Scan for the cell matching the given text and deliver its [x, y] coordinate at center. 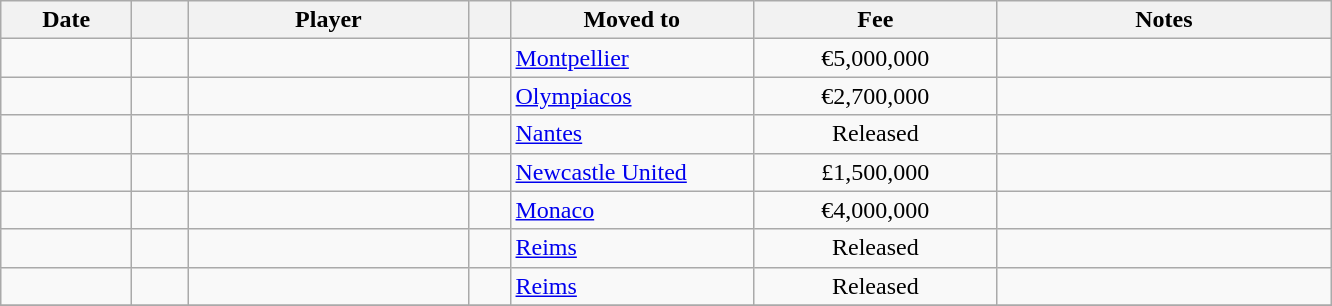
Player [328, 20]
Monaco [632, 210]
Notes [1164, 20]
€2,700,000 [876, 96]
Fee [876, 20]
Olympiacos [632, 96]
Newcastle United [632, 172]
€5,000,000 [876, 58]
Date [66, 20]
Nantes [632, 134]
€4,000,000 [876, 210]
Moved to [632, 20]
£1,500,000 [876, 172]
Montpellier [632, 58]
